From the cell containing the given text, extract its center point as (x, y) coordinate. 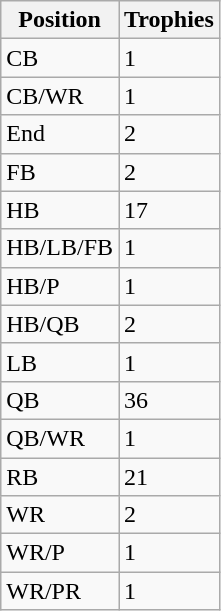
LB (60, 362)
HB (60, 210)
HB/QB (60, 324)
QB (60, 400)
Position (60, 20)
36 (170, 400)
FB (60, 172)
RB (60, 477)
End (60, 134)
Trophies (170, 20)
21 (170, 477)
HB/LB/FB (60, 248)
17 (170, 210)
CB (60, 58)
HB/P (60, 286)
WR (60, 515)
WR/P (60, 553)
QB/WR (60, 438)
WR/PR (60, 591)
CB/WR (60, 96)
